Scan for the cell matching the given text and deliver its [x, y] coordinate at center. 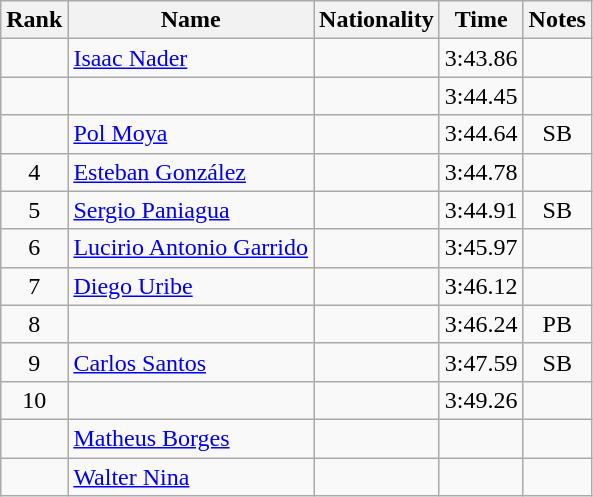
Pol Moya [191, 134]
3:44.78 [481, 172]
7 [34, 286]
Sergio Paniagua [191, 210]
PB [557, 324]
3:45.97 [481, 248]
3:46.12 [481, 286]
6 [34, 248]
Isaac Nader [191, 58]
8 [34, 324]
3:47.59 [481, 362]
Name [191, 20]
Nationality [377, 20]
3:43.86 [481, 58]
Diego Uribe [191, 286]
3:44.64 [481, 134]
Carlos Santos [191, 362]
5 [34, 210]
9 [34, 362]
Esteban González [191, 172]
Matheus Borges [191, 438]
Lucirio Antonio Garrido [191, 248]
Rank [34, 20]
Notes [557, 20]
3:44.91 [481, 210]
Walter Nina [191, 477]
3:46.24 [481, 324]
3:44.45 [481, 96]
4 [34, 172]
Time [481, 20]
3:49.26 [481, 400]
10 [34, 400]
